Detect which cell encompasses the target text, then output its (x, y) center coordinate. 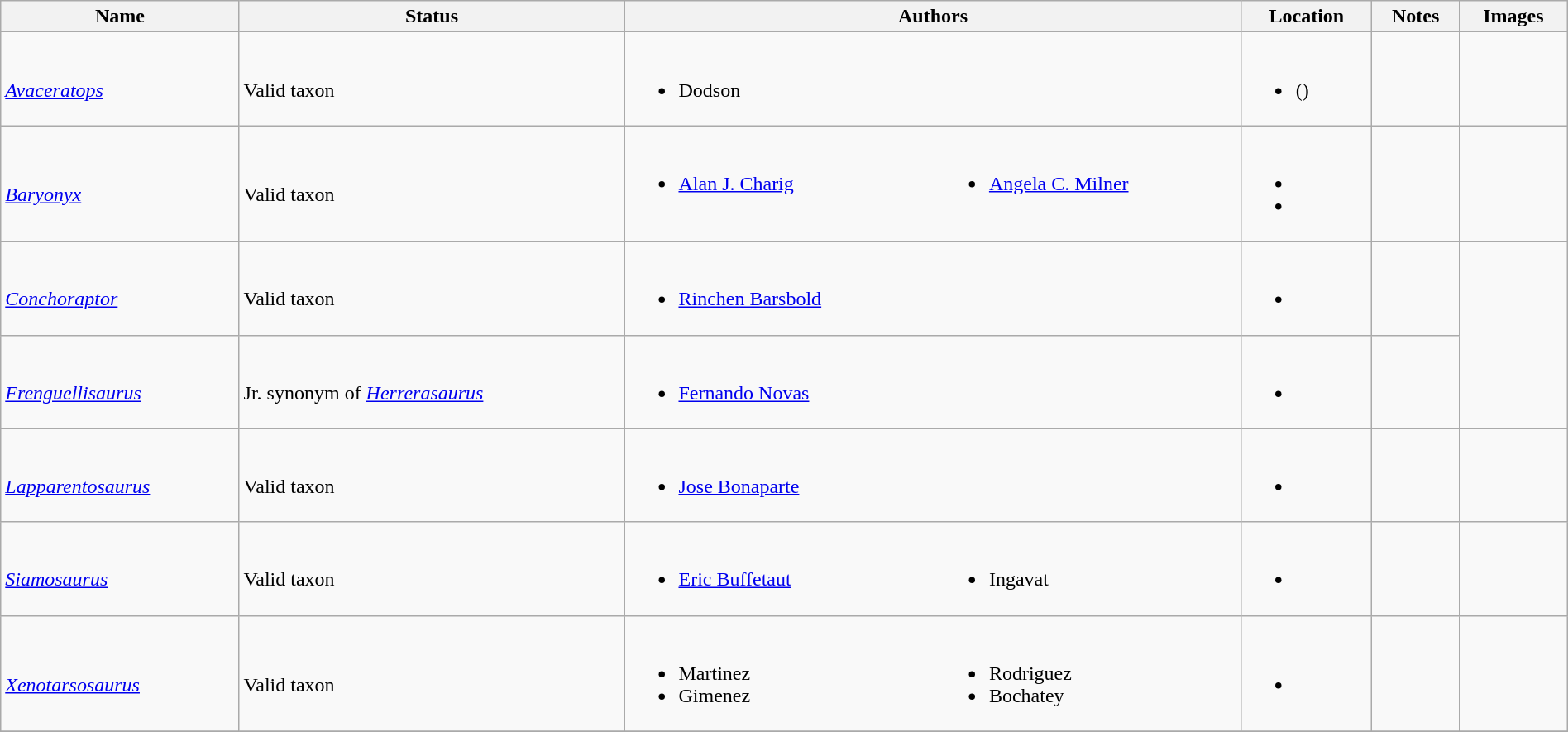
Siamosaurus (120, 569)
Notes (1416, 17)
Xenotarsosaurus (120, 673)
RodriguezBochatey (1088, 673)
Images (1513, 17)
Authors (933, 17)
Name (120, 17)
Fernando Novas (780, 382)
() (1307, 79)
Eric Buffetaut (780, 569)
Status (432, 17)
MartinezGimenez (780, 673)
Dodson (780, 79)
Alan J. Charig (780, 184)
Baryonyx (120, 184)
Angela C. Milner (1088, 184)
Rinchen Barsbold (780, 288)
Lapparentosaurus (120, 475)
Jr. synonym of Herrerasaurus (432, 382)
Ingavat (1088, 569)
Frenguellisaurus (120, 382)
Conchoraptor (120, 288)
Location (1307, 17)
Avaceratops (120, 79)
Jose Bonaparte (780, 475)
